Locate the cell with the specified text and output its [x, y] center coordinate. 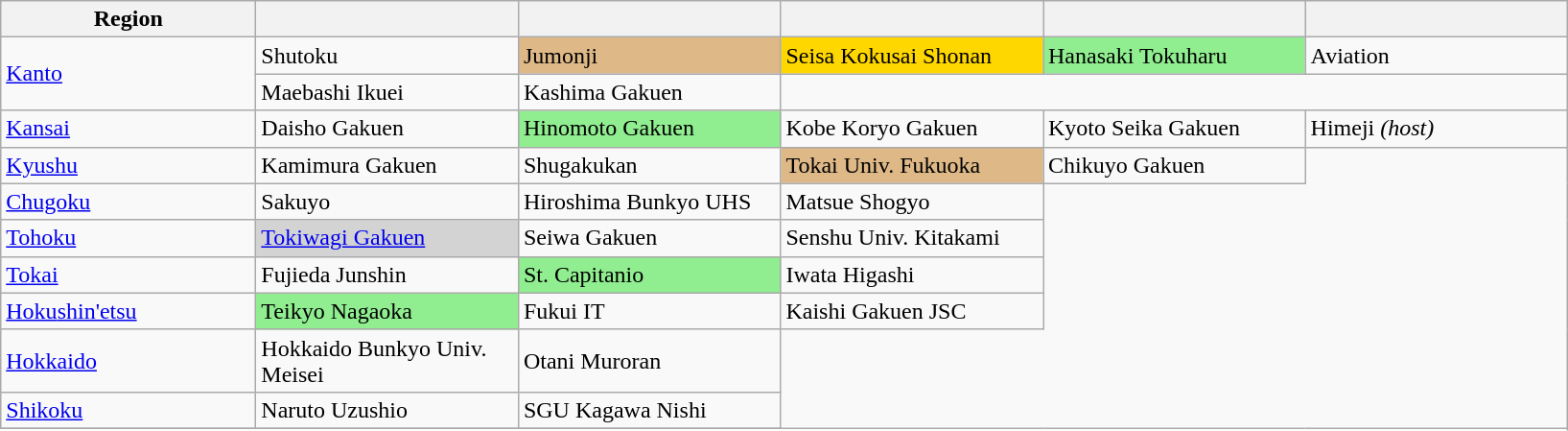
Aviation [1437, 56]
Senshu Univ. Kitakami [912, 238]
Hanasaki Tokuharu [1175, 56]
Hinomoto Gakuen [649, 129]
Hiroshima Bunkyo UHS [649, 202]
Shikoku [129, 410]
Kashima Gakuen [649, 92]
Jumonji [649, 56]
Tokai Univ. Fukuoka [912, 165]
Kanto [129, 74]
Region [129, 19]
Hokushin'etsu [129, 311]
Chugoku [129, 202]
Daisho Gakuen [387, 129]
Tohoku [129, 238]
St. Capitanio [649, 275]
Hokkaido [129, 361]
Himeji (host) [1437, 129]
Kansai [129, 129]
Fukui IT [649, 311]
Kaishi Gakuen JSC [912, 311]
Shutoku [387, 56]
Tokiwagi Gakuen [387, 238]
Iwata Higashi [912, 275]
Hokkaido Bunkyo Univ. Meisei [387, 361]
Kobe Koryo Gakuen [912, 129]
Seiwa Gakuen [649, 238]
Seisa Kokusai Shonan [912, 56]
Naruto Uzushio [387, 410]
Kamimura Gakuen [387, 165]
Shugakukan [649, 165]
Kyushu [129, 165]
Otani Muroran [649, 361]
Teikyo Nagaoka [387, 311]
Matsue Shogyo [912, 202]
SGU Kagawa Nishi [649, 410]
Fujieda Junshin [387, 275]
Maebashi Ikuei [387, 92]
Tokai [129, 275]
Chikuyo Gakuen [1175, 165]
Kyoto Seika Gakuen [1175, 129]
Sakuyo [387, 202]
